Locate the cell with the specified text and output its (X, Y) center coordinate. 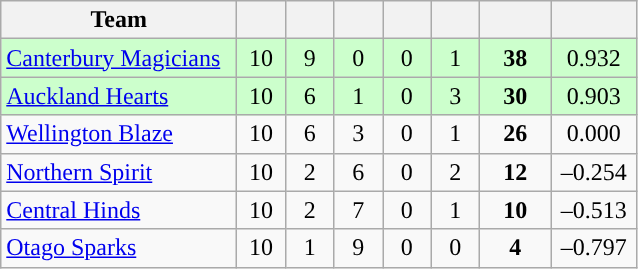
0.000 (594, 134)
26 (516, 134)
7 (358, 210)
Central Hinds (119, 210)
0.903 (594, 96)
30 (516, 96)
Northern Spirit (119, 172)
Team (119, 20)
Canterbury Magicians (119, 58)
12 (516, 172)
Otago Sparks (119, 248)
Wellington Blaze (119, 134)
4 (516, 248)
–0.254 (594, 172)
–0.797 (594, 248)
38 (516, 58)
–0.513 (594, 210)
0.932 (594, 58)
Auckland Hearts (119, 96)
